Search for the cell housing the specified text and yield its [x, y] center coordinate. 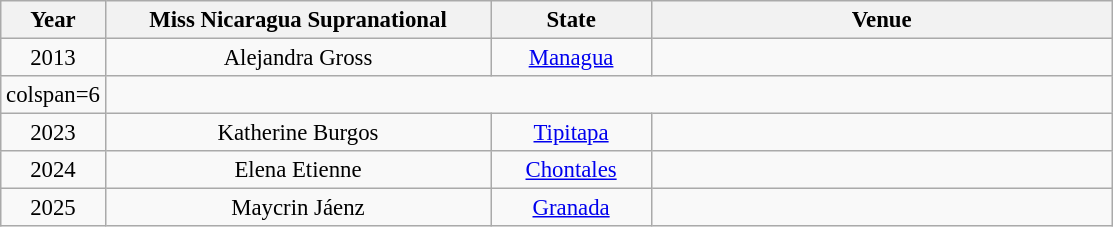
Chontales [572, 170]
Katherine Burgos [298, 133]
2024 [53, 170]
Tipitapa [572, 133]
2023 [53, 133]
State [572, 20]
Year [53, 20]
2013 [53, 58]
colspan=6 [53, 95]
Venue [882, 20]
Managua [572, 58]
Granada [572, 208]
Maycrin Jáenz [298, 208]
Miss Nicaragua Supranational [298, 20]
Alejandra Gross [298, 58]
2025 [53, 208]
Elena Etienne [298, 170]
